Capture the cell that displays the provided text and extract its [x, y] central coordinate. 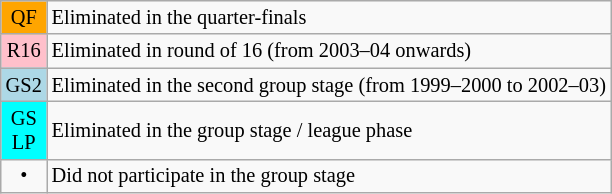
Did not participate in the group stage [329, 176]
Eliminated in the second group stage (from 1999–2000 to 2002–03) [329, 85]
R16 [24, 51]
QF [24, 17]
Eliminated in the group stage / league phase [329, 130]
GSLP [24, 130]
GS2 [24, 85]
Eliminated in round of 16 (from 2003–04 onwards) [329, 51]
Eliminated in the quarter-finals [329, 17]
• [24, 176]
